Scan for the cell matching the given text and deliver its (X, Y) coordinate at center. 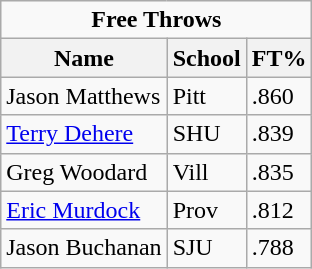
Free Throws (156, 20)
.839 (279, 134)
Name (84, 58)
Jason Buchanan (84, 248)
Prov (206, 210)
.812 (279, 210)
Vill (206, 172)
Terry Dehere (84, 134)
SHU (206, 134)
SJU (206, 248)
Pitt (206, 96)
Greg Woodard (84, 172)
FT% (279, 58)
School (206, 58)
.835 (279, 172)
.788 (279, 248)
Jason Matthews (84, 96)
.860 (279, 96)
Eric Murdock (84, 210)
